Search for the cell housing the specified text and yield its [x, y] center coordinate. 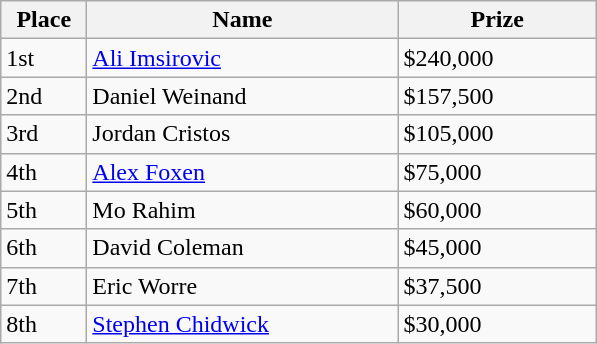
$30,000 [498, 324]
Prize [498, 20]
4th [44, 172]
Stephen Chidwick [242, 324]
$240,000 [498, 58]
Mo Rahim [242, 210]
$157,500 [498, 96]
Ali Imsirovic [242, 58]
Daniel Weinand [242, 96]
5th [44, 210]
$45,000 [498, 248]
8th [44, 324]
David Coleman [242, 248]
1st [44, 58]
Place [44, 20]
6th [44, 248]
$105,000 [498, 134]
$60,000 [498, 210]
3rd [44, 134]
Name [242, 20]
Jordan Cristos [242, 134]
$37,500 [498, 286]
Eric Worre [242, 286]
2nd [44, 96]
$75,000 [498, 172]
Alex Foxen [242, 172]
7th [44, 286]
